From the cell containing the given text, extract its center point as [x, y] coordinate. 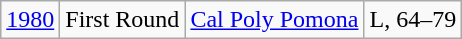
Cal Poly Pomona [274, 20]
First Round [122, 20]
1980 [30, 20]
L, 64–79 [413, 20]
